For the text-containing cell, return its midpoint in [x, y] coordinate format. 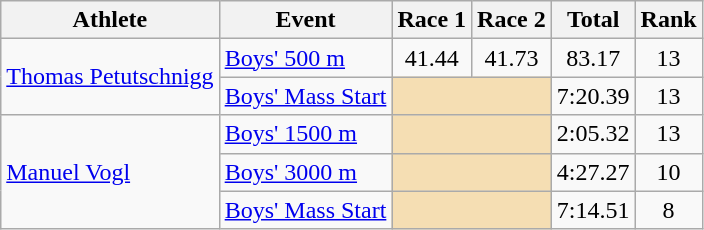
Total [593, 20]
7:14.51 [593, 210]
Athlete [110, 20]
Event [306, 20]
Race 1 [432, 20]
41.73 [512, 58]
Rank [668, 20]
7:20.39 [593, 96]
Manuel Vogl [110, 172]
Race 2 [512, 20]
8 [668, 210]
41.44 [432, 58]
Boys' 1500 m [306, 134]
2:05.32 [593, 134]
Boys' 3000 m [306, 172]
Boys' 500 m [306, 58]
Thomas Petutschnigg [110, 77]
10 [668, 172]
4:27.27 [593, 172]
83.17 [593, 58]
